Return (X, Y) of the center of cell containing provided text 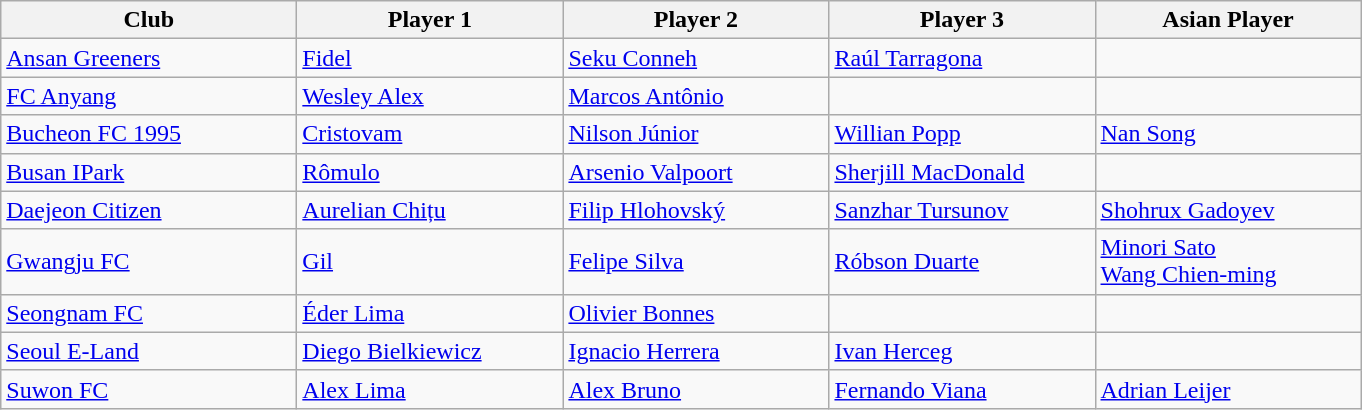
Rômulo (430, 172)
Busan IPark (149, 172)
Alex Lima (430, 389)
Ignacio Herrera (696, 351)
Gil (430, 262)
Marcos Antônio (696, 96)
Gwangju FC (149, 262)
Player 3 (962, 20)
Cristovam (430, 134)
Player 2 (696, 20)
Bucheon FC 1995 (149, 134)
Willian Popp (962, 134)
Fidel (430, 58)
Olivier Bonnes (696, 313)
Minori Sato Wang Chien-ming (1228, 262)
Nilson Júnior (696, 134)
Éder Lima (430, 313)
Sanzhar Tursunov (962, 210)
Daejeon Citizen (149, 210)
FC Anyang (149, 96)
Player 1 (430, 20)
Felipe Silva (696, 262)
Shohrux Gadoyev (1228, 210)
Diego Bielkiewicz (430, 351)
Adrian Leijer (1228, 389)
Alex Bruno (696, 389)
Raúl Tarragona (962, 58)
Seongnam FC (149, 313)
Wesley Alex (430, 96)
Ivan Herceg (962, 351)
Suwon FC (149, 389)
Club (149, 20)
Fernando Viana (962, 389)
Aurelian Chițu (430, 210)
Ansan Greeners (149, 58)
Róbson Duarte (962, 262)
Asian Player (1228, 20)
Seoul E-Land (149, 351)
Filip Hlohovský (696, 210)
Sherjill MacDonald (962, 172)
Arsenio Valpoort (696, 172)
Seku Conneh (696, 58)
Nan Song (1228, 134)
